Pinpoint the cell where the given text exists, returning its [x, y] midpoint coordinate. 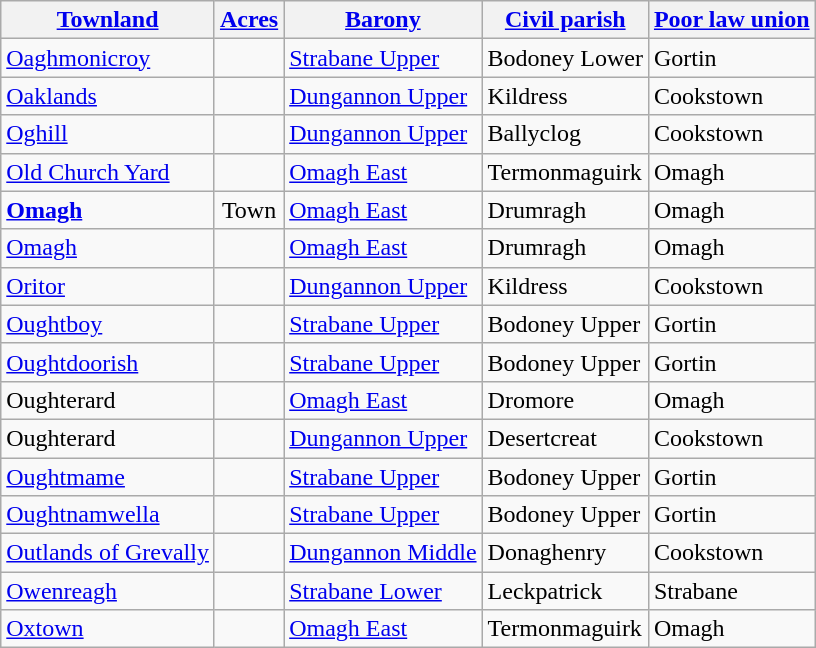
Oughtboy [108, 324]
Ballyclog [565, 134]
Dromore [565, 400]
Oxtown [108, 629]
Donaghenry [565, 553]
Barony [383, 20]
Dungannon Middle [383, 553]
Strabane [732, 591]
Town [248, 210]
Oughtmame [108, 477]
Oaklands [108, 96]
Leckpatrick [565, 591]
Strabane Lower [383, 591]
Owenreagh [108, 591]
Bodoney Lower [565, 58]
Outlands of Grevally [108, 553]
Civil parish [565, 20]
Oughtdoorish [108, 362]
Acres [248, 20]
Oghill [108, 134]
Oaghmonicroy [108, 58]
Old Church Yard [108, 172]
Desertcreat [565, 438]
Poor law union [732, 20]
Oughtnamwella [108, 515]
Oritor [108, 286]
Townland [108, 20]
